Capture the cell that displays the provided text and extract its [x, y] central coordinate. 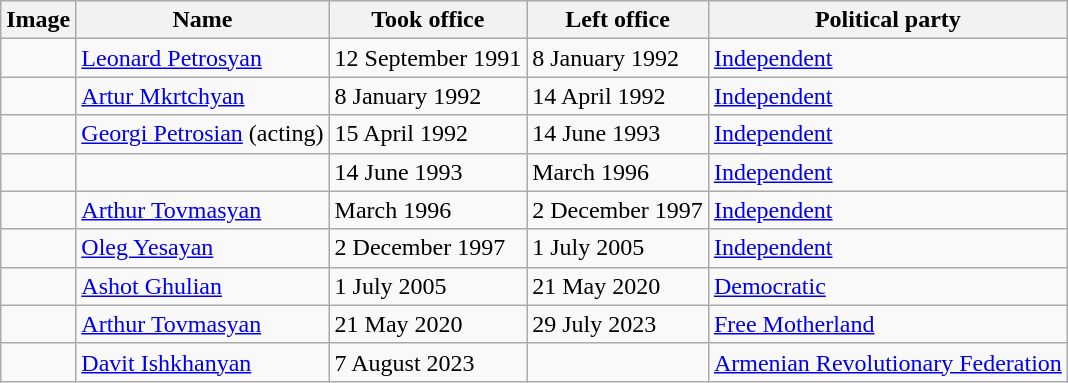
Artur Mkrtchyan [202, 96]
Name [202, 20]
Free Motherland [888, 324]
Democratic [888, 286]
Oleg Yesayan [202, 248]
Armenian Revolutionary Federation [888, 362]
15 April 1992 [428, 134]
Ashot Ghulian [202, 286]
Leonard Petrosyan [202, 58]
Left office [618, 20]
29 July 2023 [618, 324]
Took office [428, 20]
Image [38, 20]
Georgi Petrosian (acting) [202, 134]
Davit Ishkhanyan [202, 362]
7 August 2023 [428, 362]
14 April 1992 [618, 96]
Political party [888, 20]
12 September 1991 [428, 58]
